Scan for the cell matching the given text and deliver its (X, Y) coordinate at center. 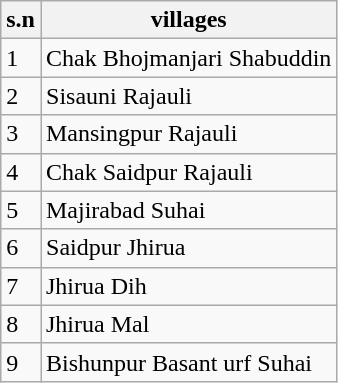
Jhirua Dih (188, 286)
Bishunpur Basant urf Suhai (188, 362)
Mansingpur Rajauli (188, 134)
6 (21, 248)
8 (21, 324)
9 (21, 362)
4 (21, 172)
s.n (21, 20)
5 (21, 210)
2 (21, 96)
Saidpur Jhirua (188, 248)
Chak Saidpur Rajauli (188, 172)
Chak Bhojmanjari Shabuddin (188, 58)
3 (21, 134)
Jhirua Mal (188, 324)
Majirabad Suhai (188, 210)
villages (188, 20)
1 (21, 58)
7 (21, 286)
Sisauni Rajauli (188, 96)
